Identify which cell holds the provided text, then report its (x, y) central coordinate. 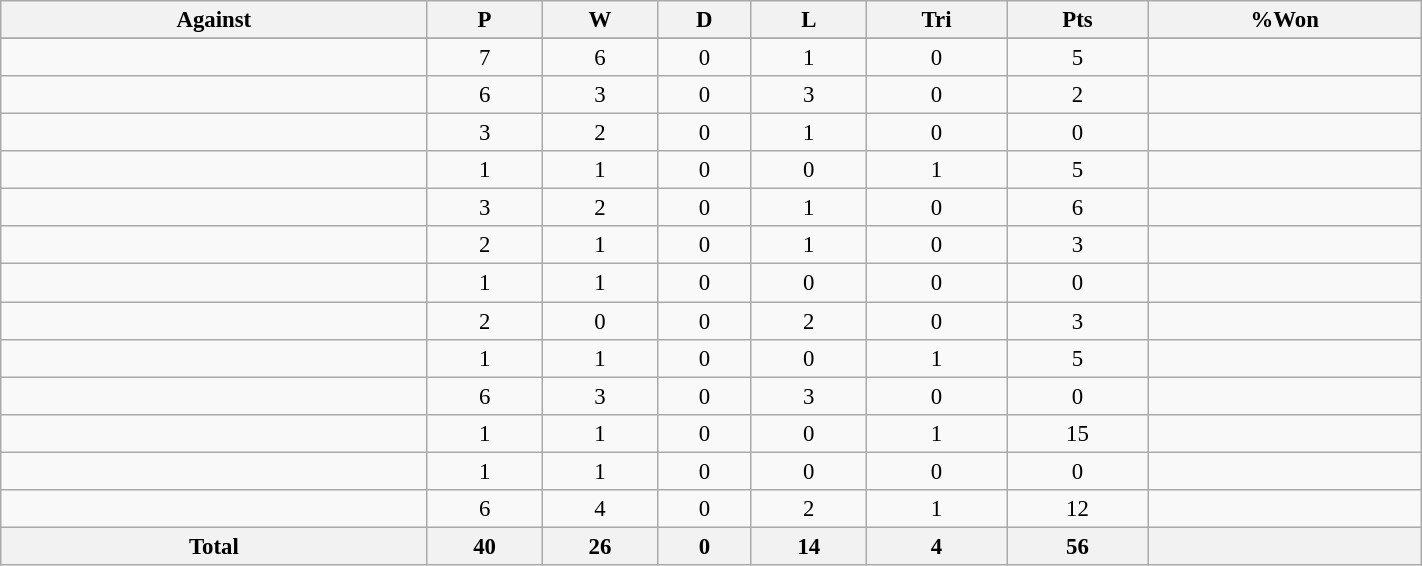
Pts (1078, 20)
L (808, 20)
12 (1078, 509)
W (600, 20)
15 (1078, 433)
26 (600, 546)
7 (484, 58)
P (484, 20)
14 (808, 546)
%Won (1284, 20)
Against (214, 20)
56 (1078, 546)
40 (484, 546)
Tri (936, 20)
Total (214, 546)
D (704, 20)
